Locate the cell with the specified text and output its [X, Y] center coordinate. 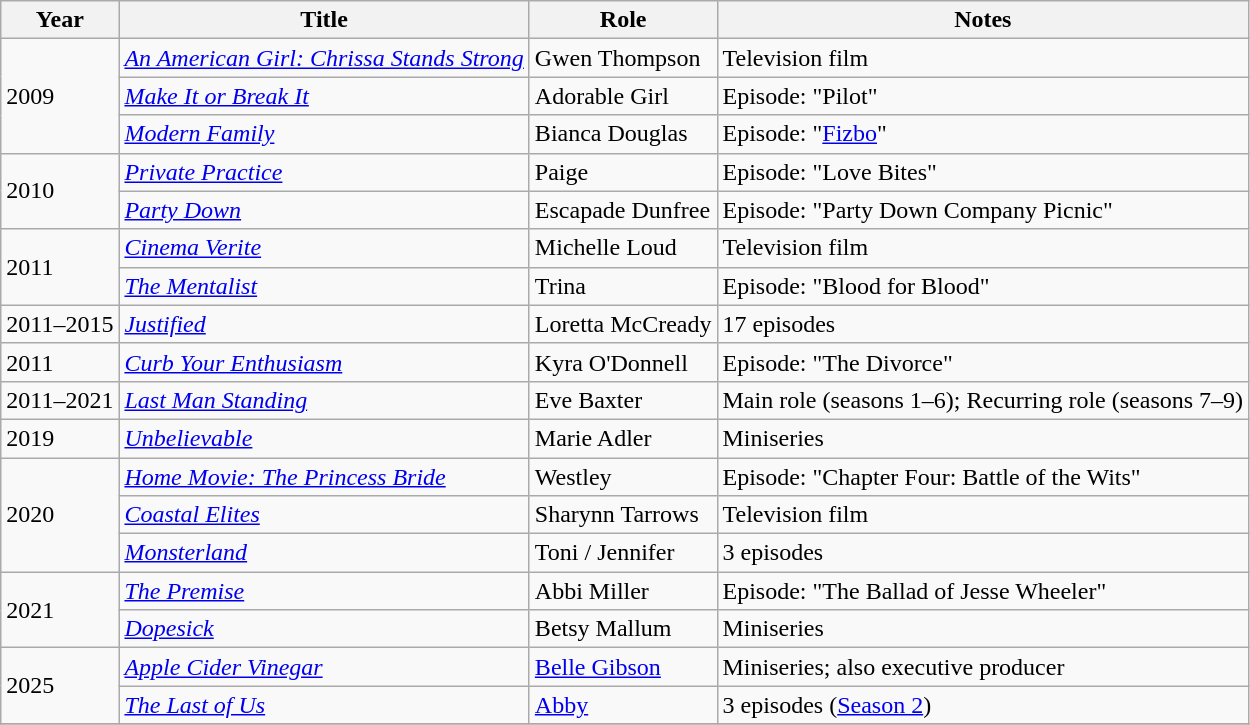
2025 [60, 686]
Home Movie: The Princess Bride [324, 477]
Trina [623, 286]
2011–2021 [60, 400]
Michelle Loud [623, 248]
Main role (seasons 1–6); Recurring role (seasons 7–9) [983, 400]
Party Down [324, 210]
Episode: "Fizbo" [983, 134]
2011–2015 [60, 324]
Miniseries; also executive producer [983, 667]
Apple Cider Vinegar [324, 667]
Curb Your Enthusiasm [324, 362]
2010 [60, 191]
Paige [623, 172]
Loretta McCready [623, 324]
The Last of Us [324, 705]
2019 [60, 438]
3 episodes (Season 2) [983, 705]
Westley [623, 477]
Gwen Thompson [623, 58]
Cinema Verite [324, 248]
Episode: "Pilot" [983, 96]
An American Girl: Chrissa Stands Strong [324, 58]
Episode: "The Divorce" [983, 362]
2009 [60, 96]
Betsy Mallum [623, 629]
Episode: "The Ballad of Jesse Wheeler" [983, 591]
Dopesick [324, 629]
17 episodes [983, 324]
Toni / Jennifer [623, 553]
Episode: "Blood for Blood" [983, 286]
Escapade Dunfree [623, 210]
Episode: "Party Down Company Picnic" [983, 210]
The Mentalist [324, 286]
Marie Adler [623, 438]
Notes [983, 20]
Monsterland [324, 553]
3 episodes [983, 553]
Unbelievable [324, 438]
Coastal Elites [324, 515]
The Premise [324, 591]
Private Practice [324, 172]
Title [324, 20]
Episode: "Love Bites" [983, 172]
Justified [324, 324]
Episode: "Chapter Four: Battle of the Wits" [983, 477]
Role [623, 20]
Adorable Girl [623, 96]
2020 [60, 515]
Bianca Douglas [623, 134]
2021 [60, 610]
Eve Baxter [623, 400]
Make It or Break It [324, 96]
Abby [623, 705]
Belle Gibson [623, 667]
Kyra O'Donnell [623, 362]
Abbi Miller [623, 591]
Year [60, 20]
Sharynn Tarrows [623, 515]
Modern Family [324, 134]
Last Man Standing [324, 400]
